Scan for the cell matching the given text and deliver its [x, y] coordinate at center. 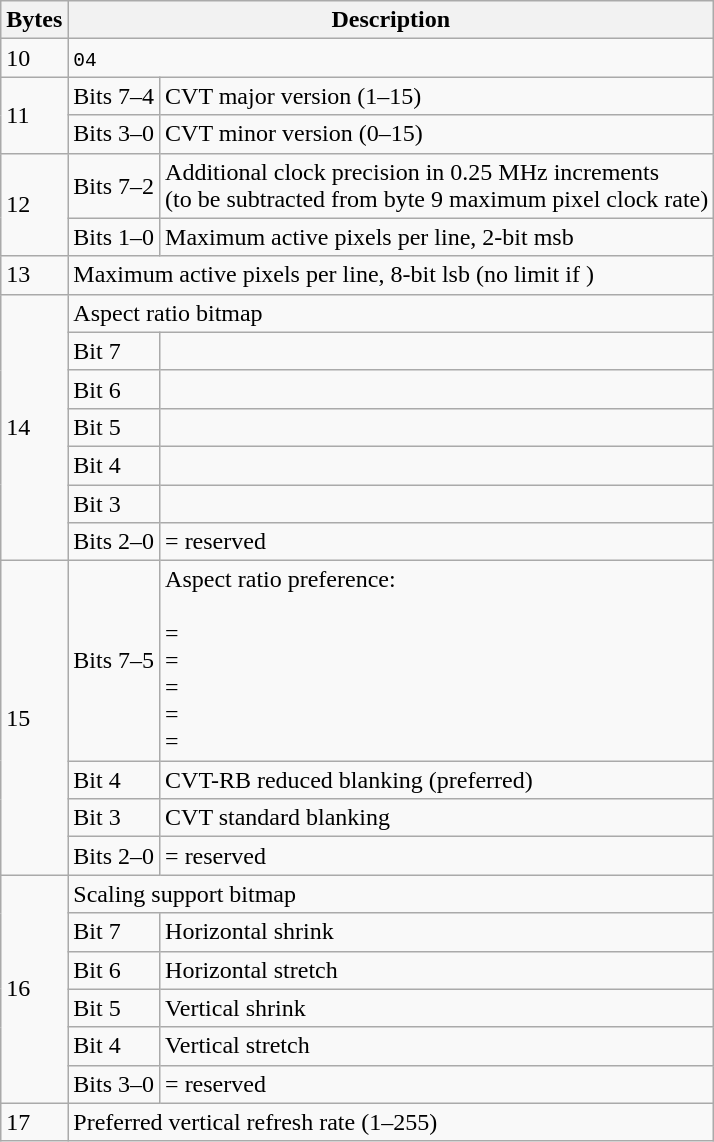
04 [391, 58]
Vertical shrink [437, 1008]
Additional clock precision in 0.25 MHz increments (to be subtracted from byte 9 maximum pixel clock rate) [437, 186]
Maximum active pixels per line, 2-bit msb [437, 237]
CVT standard blanking [437, 818]
Preferred vertical refresh rate (1–255) [391, 1122]
Horizontal shrink [437, 932]
14 [34, 427]
Maximum active pixels per line, 8-bit lsb (no limit if ) [391, 275]
Bits 7–2 [114, 186]
Bits 7–4 [114, 96]
Horizontal stretch [437, 970]
Bytes [34, 20]
CVT major version (1–15) [437, 96]
13 [34, 275]
CVT minor version (0–15) [437, 134]
10 [34, 58]
CVT-RB reduced blanking (preferred) [437, 780]
Bits 1–0 [114, 237]
Scaling support bitmap [391, 894]
Vertical stretch [437, 1046]
Aspect ratio bitmap [391, 313]
Description [391, 20]
Bits 7–5 [114, 661]
15 [34, 718]
16 [34, 989]
17 [34, 1122]
11 [34, 115]
Aspect ratio preference: = = = = = [437, 661]
12 [34, 204]
